From the cell containing the given text, extract its center point as [x, y] coordinate. 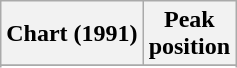
Peakposition [189, 34]
Chart (1991) [72, 34]
